Provide the [X, Y] coordinate of the cell's center where the given text is located.  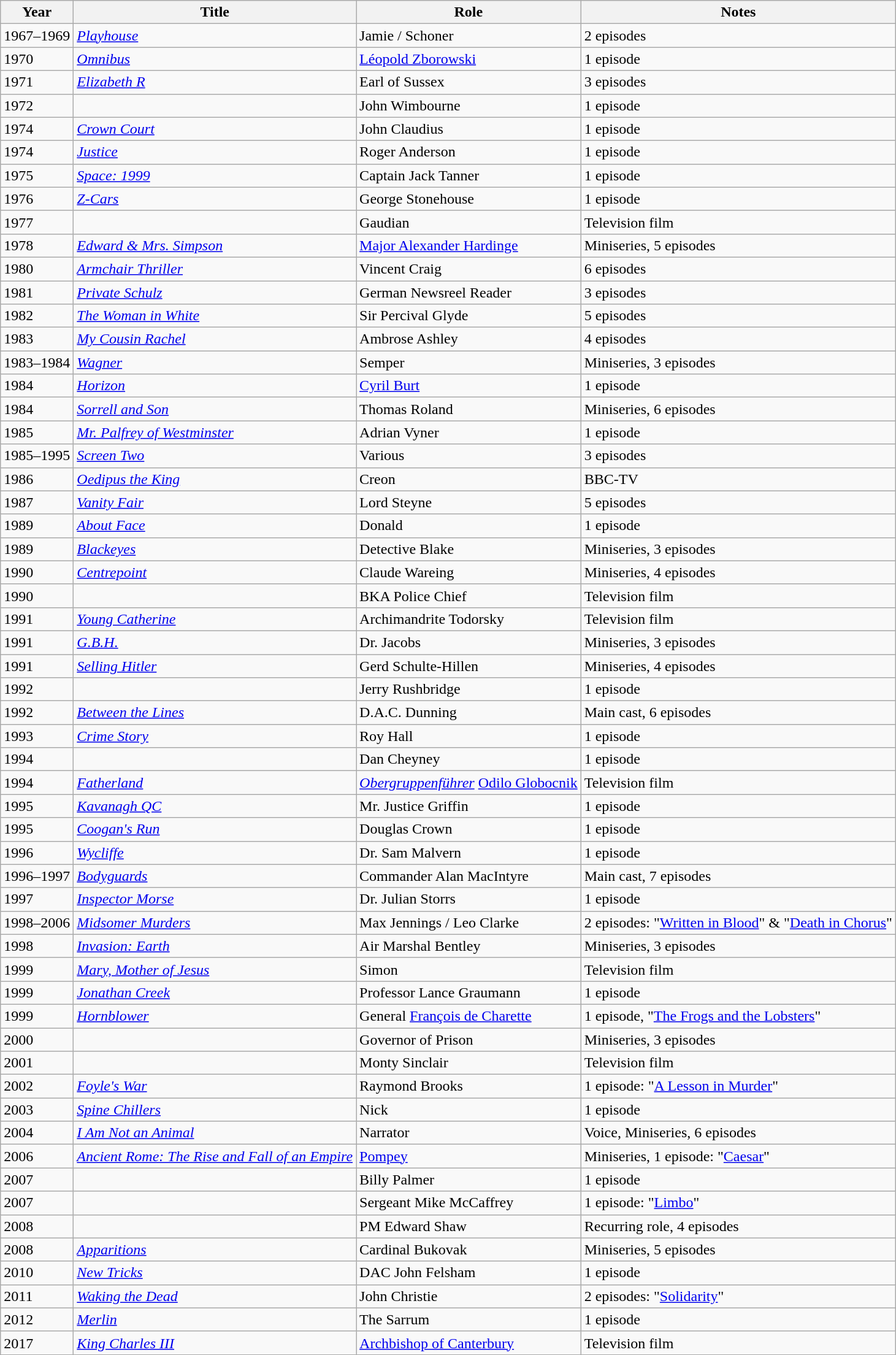
Archimandrite Todorsky [469, 619]
2 episodes [738, 36]
Inspector Morse [215, 899]
Jonathan Creek [215, 992]
Midsomer Murders [215, 923]
2001 [37, 1063]
DAC John Felsham [469, 1273]
1983–1984 [37, 363]
General François de Charette [469, 1016]
Max Jennings / Leo Clarke [469, 923]
1983 [37, 339]
Thomas Roland [469, 409]
Monty Sinclair [469, 1063]
Horizon [215, 386]
1996 [37, 853]
Pompey [469, 1156]
Sorrell and Son [215, 409]
The Sarrum [469, 1319]
1971 [37, 82]
6 episodes [738, 269]
1967–1969 [37, 36]
John Claudius [469, 129]
1 episode, "The Frogs and the Lobsters" [738, 1016]
The Woman in White [215, 316]
Earl of Sussex [469, 82]
Title [215, 12]
Kavanagh QC [215, 806]
Elizabeth R [215, 82]
George Stonehouse [469, 199]
2006 [37, 1156]
Year [37, 12]
1993 [37, 736]
Coogan's Run [215, 829]
Vincent Craig [469, 269]
Jamie / Schoner [469, 36]
Professor Lance Graumann [469, 992]
Dan Cheyney [469, 759]
Private Schulz [215, 293]
Douglas Crown [469, 829]
Recurring role, 4 episodes [738, 1226]
Armchair Thriller [215, 269]
Selling Hitler [215, 666]
John Wimbourne [469, 106]
1985–1995 [37, 456]
Playhouse [215, 36]
New Tricks [215, 1273]
Miniseries, 1 episode: "Caesar" [738, 1156]
2004 [37, 1133]
Roy Hall [469, 736]
Dr. Julian Storrs [469, 899]
Main cast, 7 episodes [738, 876]
Adrian Vyner [469, 432]
German Newsreel Reader [469, 293]
1972 [37, 106]
Crime Story [215, 736]
1978 [37, 245]
2003 [37, 1110]
Space: 1999 [215, 175]
G.B.H. [215, 642]
Wagner [215, 363]
1998 [37, 946]
Detective Blake [469, 549]
Wycliffe [215, 853]
Billy Palmer [469, 1180]
1986 [37, 479]
Various [469, 456]
Bodyguards [215, 876]
Miniseries, 6 episodes [738, 409]
Fatherland [215, 783]
Mr. Palfrey of Westminster [215, 432]
1980 [37, 269]
Spine Chillers [215, 1110]
2012 [37, 1319]
Merlin [215, 1319]
Gerd Schulte-Hillen [469, 666]
Cyril Burt [469, 386]
Hornblower [215, 1016]
PM Edward Shaw [469, 1226]
Main cast, 6 episodes [738, 713]
Jerry Rushbridge [469, 689]
1 episode: "A Lesson in Murder" [738, 1086]
1981 [37, 293]
Commander Alan MacIntyre [469, 876]
2 episodes: "Solidarity" [738, 1296]
I Am Not an Animal [215, 1133]
Roger Anderson [469, 152]
Simon [469, 969]
Nick [469, 1110]
4 episodes [738, 339]
Dr. Jacobs [469, 642]
Justice [215, 152]
1 episode: "Limbo" [738, 1203]
My Cousin Rachel [215, 339]
Donald [469, 526]
Lord Steyne [469, 502]
King Charles III [215, 1343]
1985 [37, 432]
2000 [37, 1040]
Screen Two [215, 456]
Cardinal Bukovak [469, 1249]
2017 [37, 1343]
Crown Court [215, 129]
Captain Jack Tanner [469, 175]
Vanity Fair [215, 502]
Apparitions [215, 1249]
BBC-TV [738, 479]
Sir Percival Glyde [469, 316]
Creon [469, 479]
1998–2006 [37, 923]
Oedipus the King [215, 479]
2 episodes: "Written in Blood" & "Death in Chorus" [738, 923]
Centrepoint [215, 572]
Young Catherine [215, 619]
1975 [37, 175]
1996–1997 [37, 876]
2011 [37, 1296]
Blackeyes [215, 549]
Semper [469, 363]
Archbishop of Canterbury [469, 1343]
Z-Cars [215, 199]
Sergeant Mike McCaffrey [469, 1203]
2010 [37, 1273]
Ambrose Ashley [469, 339]
Omnibus [215, 59]
Ancient Rome: The Rise and Fall of an Empire [215, 1156]
1976 [37, 199]
1987 [37, 502]
Claude Wareing [469, 572]
Dr. Sam Malvern [469, 853]
Notes [738, 12]
Air Marshal Bentley [469, 946]
Major Alexander Hardinge [469, 245]
Obergruppenführer Odilo Globocnik [469, 783]
Role [469, 12]
About Face [215, 526]
1970 [37, 59]
Governor of Prison [469, 1040]
Mr. Justice Griffin [469, 806]
John Christie [469, 1296]
2002 [37, 1086]
Waking the Dead [215, 1296]
Invasion: Earth [215, 946]
Edward & Mrs. Simpson [215, 245]
D.A.C. Dunning [469, 713]
Foyle's War [215, 1086]
1997 [37, 899]
Voice, Miniseries, 6 episodes [738, 1133]
Léopold Zborowski [469, 59]
BKA Police Chief [469, 596]
Mary, Mother of Jesus [215, 969]
Raymond Brooks [469, 1086]
Narrator [469, 1133]
1982 [37, 316]
Between the Lines [215, 713]
1977 [37, 222]
Gaudian [469, 222]
